Scan for the cell matching the given text and deliver its (X, Y) coordinate at center. 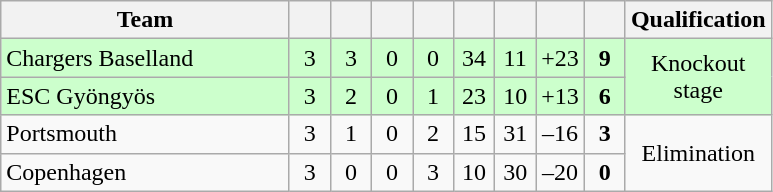
9 (604, 58)
Knockout stage (698, 77)
31 (516, 134)
Chargers Baselland (146, 58)
15 (474, 134)
ESC Gyöngyös (146, 96)
Qualification (698, 20)
Copenhagen (146, 172)
+23 (560, 58)
–16 (560, 134)
23 (474, 96)
Elimination (698, 153)
Team (146, 20)
34 (474, 58)
11 (516, 58)
Portsmouth (146, 134)
–20 (560, 172)
+13 (560, 96)
6 (604, 96)
30 (516, 172)
